Scan for the cell matching the given text and deliver its (X, Y) coordinate at center. 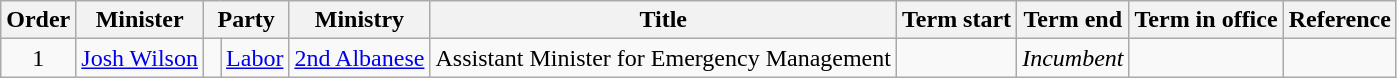
Labor (255, 58)
Term start (956, 20)
Order (38, 20)
Term end (1073, 20)
Reference (1340, 20)
Josh Wilson (140, 58)
Assistant Minister for Emergency Management (664, 58)
Term in office (1206, 20)
Minister (140, 20)
Ministry (360, 20)
Title (664, 20)
Incumbent (1073, 58)
1 (38, 58)
2nd Albanese (360, 58)
Party (246, 20)
